Return [x, y] of the center of cell containing provided text 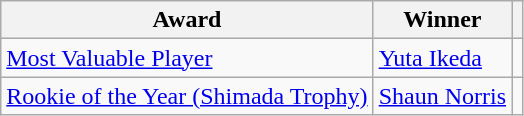
Rookie of the Year (Shimada Trophy) [187, 96]
Shaun Norris [442, 96]
Winner [442, 20]
Yuta Ikeda [442, 58]
Most Valuable Player [187, 58]
Award [187, 20]
